Return the [X, Y] coordinate for the center point of the cell that contains the specified text.  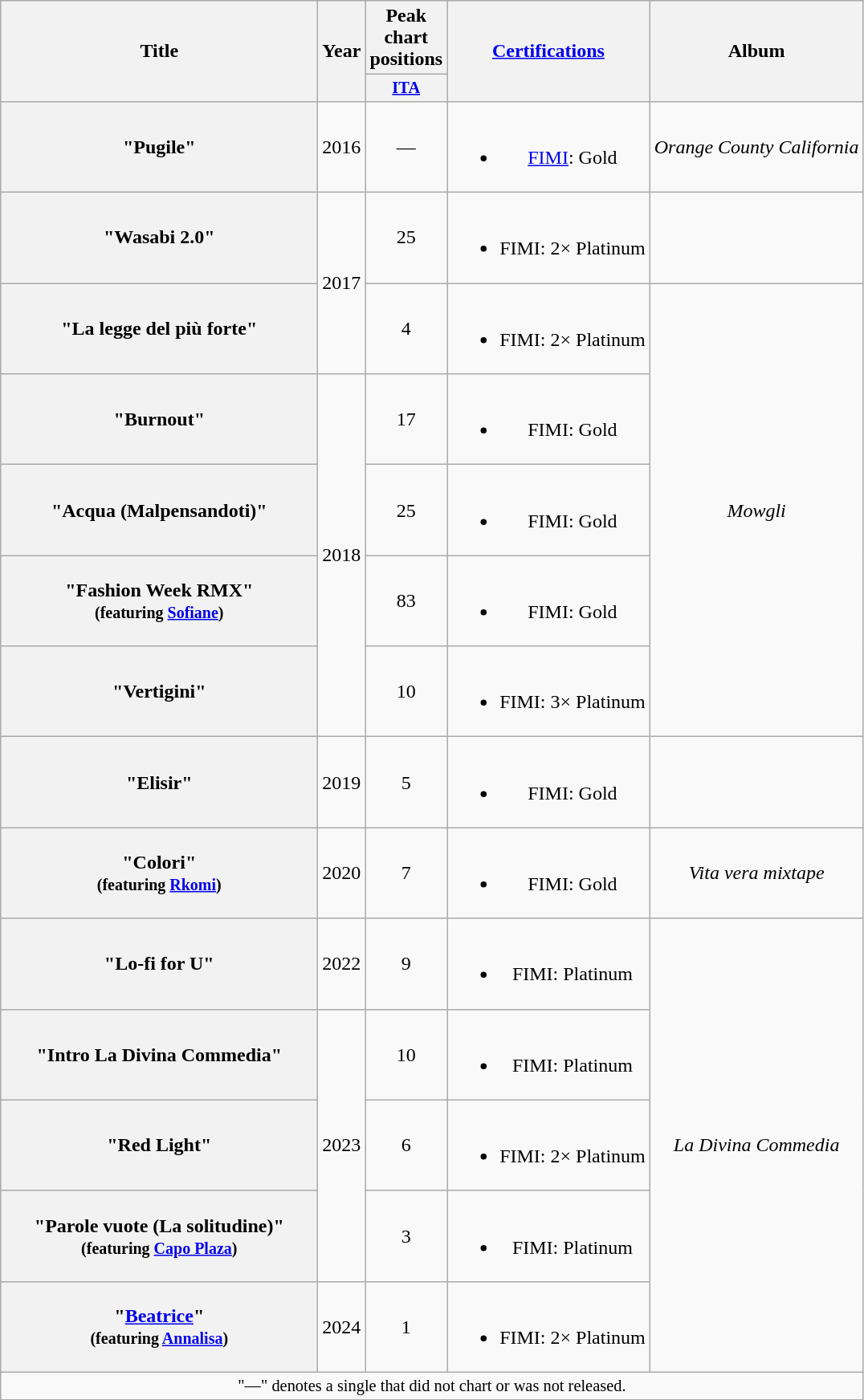
"Intro La Divina Commedia" [159, 1055]
2022 [342, 963]
Album [756, 51]
"Acqua (Malpensandoti)" [159, 511]
3 [406, 1236]
2018 [342, 556]
Vita vera mixtape [756, 873]
2017 [342, 283]
Peak chart positions [406, 38]
Certifications [549, 51]
"Beatrice"(featuring Annalisa) [159, 1326]
Mowgli [756, 511]
17 [406, 419]
Title [159, 51]
2024 [342, 1326]
"Fashion Week RMX"(featuring Sofiane) [159, 600]
"Colori"(featuring Rkomi) [159, 873]
6 [406, 1145]
ITA [406, 88]
2019 [342, 782]
Year [342, 51]
5 [406, 782]
"Red Light" [159, 1145]
"Lo-fi for U" [159, 963]
"Burnout" [159, 419]
2016 [342, 146]
"—" denotes a single that did not chart or was not released. [432, 1386]
"Wasabi 2.0" [159, 238]
83 [406, 600]
Orange County California [756, 146]
"Vertigini" [159, 692]
La Divina Commedia [756, 1145]
9 [406, 963]
"Parole vuote (La solitudine)"(featuring Capo Plaza) [159, 1236]
2020 [342, 873]
2023 [342, 1145]
4 [406, 329]
1 [406, 1326]
7 [406, 873]
"La legge del più forte" [159, 329]
FIMI: 3× Platinum [549, 692]
— [406, 146]
"Elisir" [159, 782]
"Pugile" [159, 146]
